Detect which cell encompasses the target text, then output its [x, y] center coordinate. 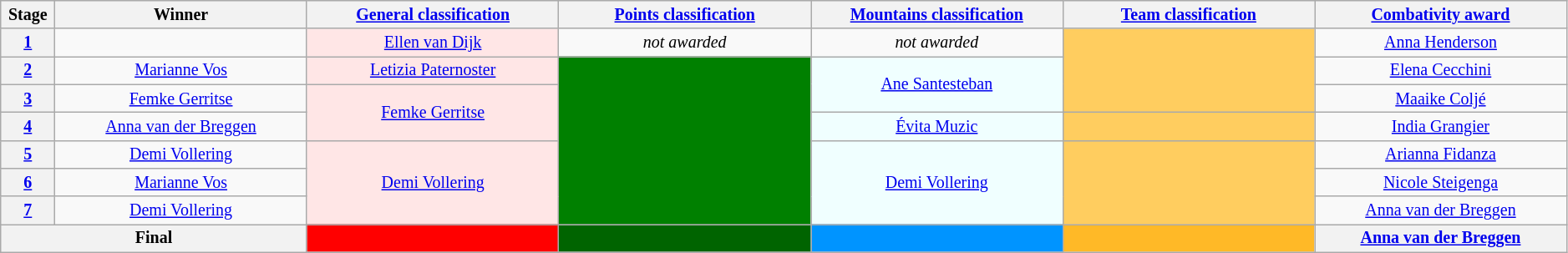
5 [28, 154]
Arianna Fidanza [1441, 154]
Final [154, 239]
1 [28, 43]
Ellen van Dijk [433, 43]
Stage [28, 15]
Nicole Steigenga [1441, 182]
Points classification [685, 15]
Letizia Paternoster [433, 70]
Winner [181, 15]
Ane Santesteban [936, 85]
Mountains classification [936, 15]
General classification [433, 15]
Anna Henderson [1441, 43]
Combativity award [1441, 15]
7 [28, 210]
Team classification [1189, 15]
4 [28, 127]
Évita Muzic [936, 127]
6 [28, 182]
India Grangier [1441, 127]
Elena Cecchini [1441, 70]
Maaike Coljé [1441, 99]
3 [28, 99]
2 [28, 70]
